Identify which cell holds the provided text, then report its (x, y) central coordinate. 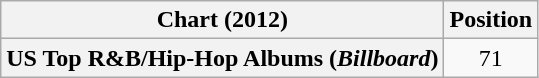
71 (491, 58)
Position (491, 20)
Chart (2012) (222, 20)
US Top R&B/Hip-Hop Albums (Billboard) (222, 58)
